Scan for the cell matching the given text and deliver its (x, y) coordinate at center. 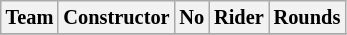
Rider (239, 17)
Rounds (308, 17)
No (192, 17)
Constructor (116, 17)
Team (30, 17)
